Return the (X, Y) coordinate for the center point of the cell that contains the specified text.  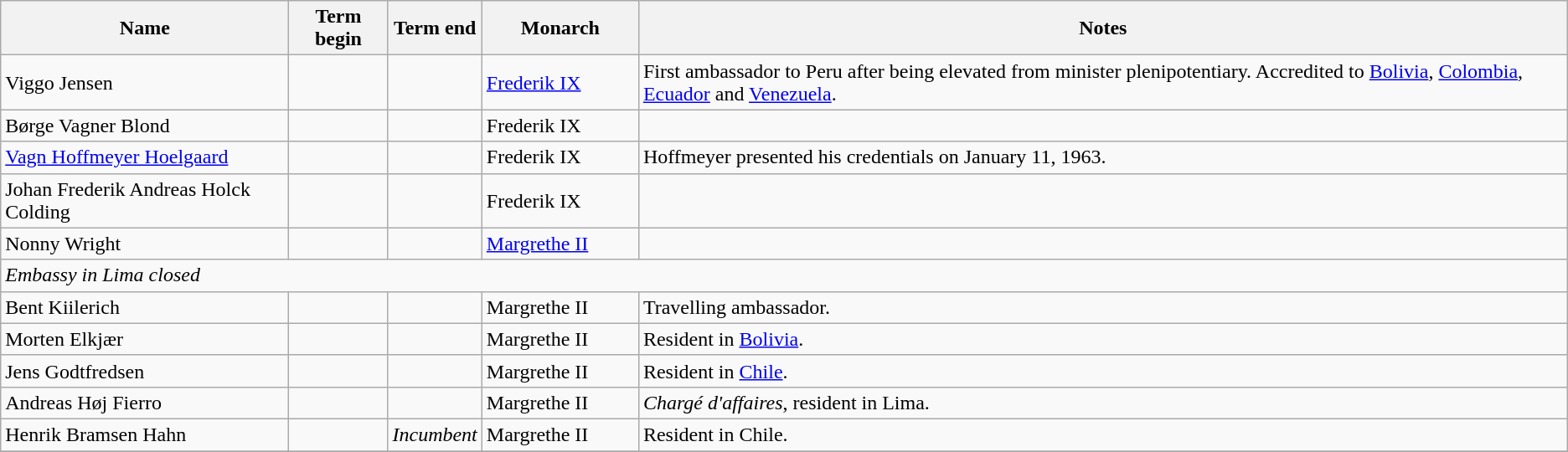
Monarch (560, 28)
Incumbent (435, 434)
Johan Frederik Andreas Holck Colding (145, 201)
Travelling ambassador. (1102, 307)
First ambassador to Peru after being elevated from minister plenipotentiary. Accredited to Bolivia, Colombia, Ecuador and Venezuela. (1102, 82)
Viggo Jensen (145, 82)
Hoffmeyer presented his credentials on January 11, 1963. (1102, 157)
Resident in Bolivia. (1102, 339)
Nonny Wright (145, 244)
Bent Kiilerich (145, 307)
Børge Vagner Blond (145, 126)
Notes (1102, 28)
Term end (435, 28)
Embassy in Lima closed (784, 275)
Term begin (338, 28)
Name (145, 28)
Chargé d'affaires, resident in Lima. (1102, 403)
Vagn Hoffmeyer Hoelgaard (145, 157)
Andreas Høj Fierro (145, 403)
Henrik Bramsen Hahn (145, 434)
Jens Godtfredsen (145, 371)
Morten Elkjær (145, 339)
